Search for the cell housing the specified text and yield its (X, Y) center coordinate. 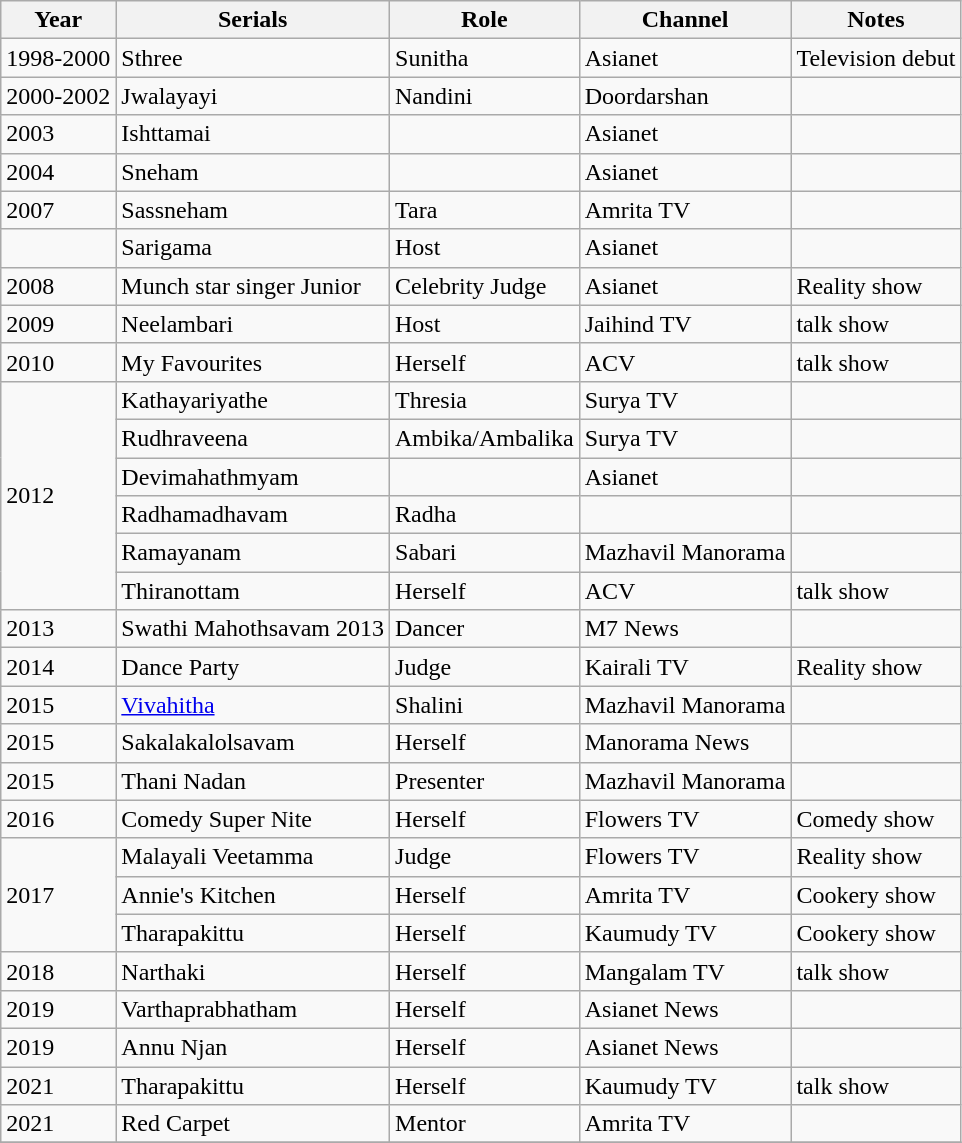
2008 (58, 286)
Sthree (253, 58)
2004 (58, 172)
2013 (58, 629)
Devimahathmyam (253, 477)
Channel (685, 20)
Year (58, 20)
2017 (58, 895)
Radhamadhavam (253, 515)
2014 (58, 667)
2016 (58, 819)
Nandini (485, 96)
Varthaprabhatham (253, 1009)
Dancer (485, 629)
Kairali TV (685, 667)
Television debut (876, 58)
Ishttamai (253, 134)
Annie's Kitchen (253, 895)
Manorama News (685, 743)
Presenter (485, 781)
Mentor (485, 1124)
Mangalam TV (685, 971)
Annu Njan (253, 1047)
Rudhraveena (253, 438)
Narthaki (253, 971)
Sneham (253, 172)
Jwalayayi (253, 96)
Thiranottam (253, 591)
Celebrity Judge (485, 286)
Swathi Mahothsavam 2013 (253, 629)
2007 (58, 210)
Notes (876, 20)
Role (485, 20)
Sabari (485, 553)
Vivahitha (253, 705)
Serials (253, 20)
M7 News (685, 629)
Kathayariyathe (253, 400)
2012 (58, 495)
Neelambari (253, 324)
Dance Party (253, 667)
Ramayanam (253, 553)
Ambika/Ambalika (485, 438)
Sarigama (253, 248)
Shalini (485, 705)
2018 (58, 971)
2003 (58, 134)
Malayali Veetamma (253, 857)
Thresia (485, 400)
Comedy Super Nite (253, 819)
Sunitha (485, 58)
Jaihind TV (685, 324)
Tara (485, 210)
Comedy show (876, 819)
Radha (485, 515)
2009 (58, 324)
2000-2002 (58, 96)
Munch star singer Junior (253, 286)
2010 (58, 362)
My Favourites (253, 362)
Red Carpet (253, 1124)
Sakalakalolsavam (253, 743)
Thani Nadan (253, 781)
Doordarshan (685, 96)
1998-2000 (58, 58)
Sassneham (253, 210)
